Find where the given text appears and provide that cell's center as [X, Y] coordinate. 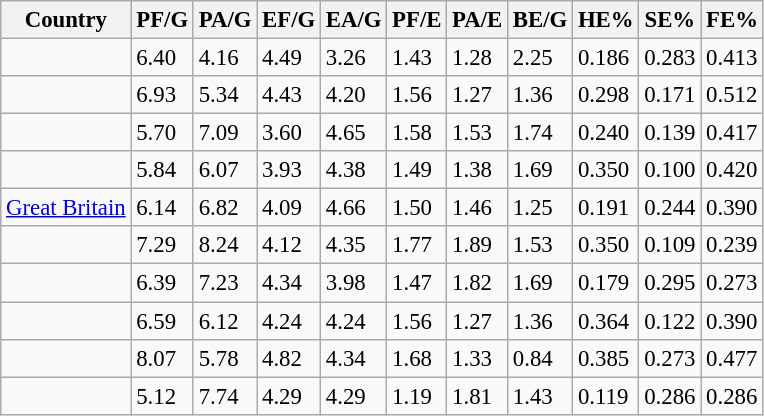
4.49 [289, 58]
6.59 [162, 321]
1.33 [478, 358]
7.23 [224, 283]
EA/G [354, 20]
PF/G [162, 20]
4.66 [354, 208]
HE% [606, 20]
0.298 [606, 95]
0.512 [732, 95]
1.19 [417, 396]
SE% [670, 20]
4.20 [354, 95]
7.74 [224, 396]
PF/E [417, 20]
0.186 [606, 58]
0.244 [670, 208]
8.24 [224, 245]
7.29 [162, 245]
PA/G [224, 20]
5.34 [224, 95]
0.364 [606, 321]
3.60 [289, 133]
8.07 [162, 358]
6.12 [224, 321]
1.68 [417, 358]
0.295 [670, 283]
1.38 [478, 170]
1.25 [540, 208]
5.70 [162, 133]
Country [66, 20]
0.413 [732, 58]
0.122 [670, 321]
BE/G [540, 20]
6.93 [162, 95]
3.26 [354, 58]
0.191 [606, 208]
0.171 [670, 95]
EF/G [289, 20]
0.239 [732, 245]
0.283 [670, 58]
1.82 [478, 283]
0.417 [732, 133]
1.47 [417, 283]
7.09 [224, 133]
PA/E [478, 20]
5.12 [162, 396]
0.100 [670, 170]
0.477 [732, 358]
FE% [732, 20]
6.39 [162, 283]
0.109 [670, 245]
6.82 [224, 208]
Great Britain [66, 208]
0.420 [732, 170]
4.38 [354, 170]
0.139 [670, 133]
1.77 [417, 245]
1.49 [417, 170]
4.65 [354, 133]
1.50 [417, 208]
1.89 [478, 245]
6.14 [162, 208]
4.35 [354, 245]
4.12 [289, 245]
3.93 [289, 170]
0.240 [606, 133]
6.07 [224, 170]
3.98 [354, 283]
5.84 [162, 170]
1.46 [478, 208]
1.74 [540, 133]
1.81 [478, 396]
5.78 [224, 358]
4.43 [289, 95]
0.179 [606, 283]
0.84 [540, 358]
1.28 [478, 58]
4.16 [224, 58]
4.82 [289, 358]
2.25 [540, 58]
6.40 [162, 58]
0.119 [606, 396]
0.385 [606, 358]
1.58 [417, 133]
4.09 [289, 208]
